Search for the cell housing the specified text and yield its (X, Y) center coordinate. 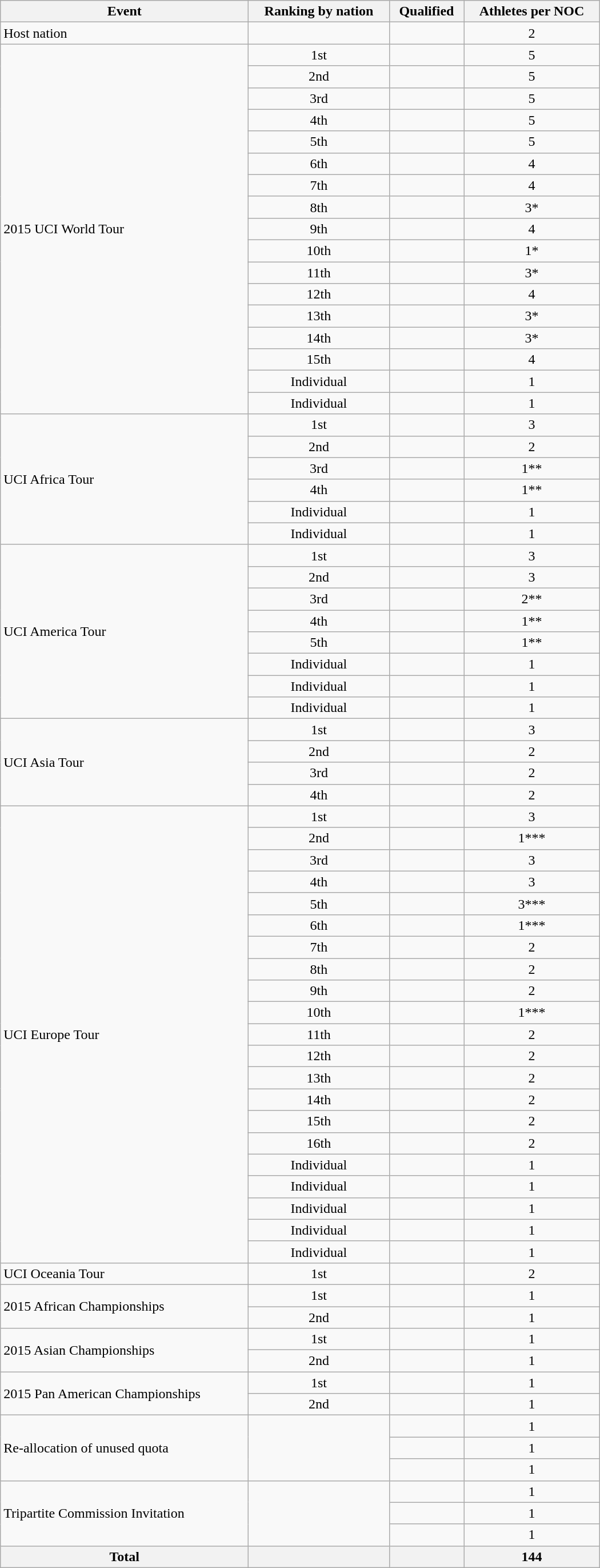
2015 Asian Championships (125, 1350)
Host nation (125, 33)
2015 African Championships (125, 1306)
UCI Asia Tour (125, 762)
Ranking by nation (319, 11)
144 (532, 1557)
2015 Pan American Championships (125, 1394)
Total (125, 1557)
Event (125, 11)
1* (532, 250)
Re-allocation of unused quota (125, 1448)
Athletes per NOC (532, 11)
UCI Oceania Tour (125, 1273)
2** (532, 599)
Tripartite Commission Invitation (125, 1513)
2015 UCI World Tour (125, 229)
3*** (532, 904)
UCI Africa Tour (125, 479)
16th (319, 1143)
Qualified (426, 11)
UCI Europe Tour (125, 1034)
UCI America Tour (125, 631)
